Pinpoint the cell where the given text exists, returning its (X, Y) midpoint coordinate. 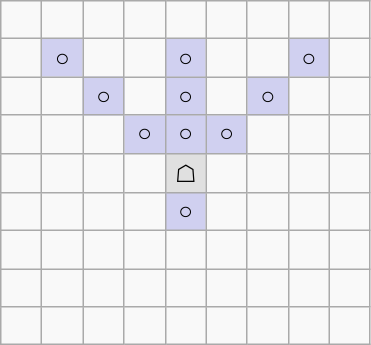
☖ (186, 173)
